Find where the given text appears and provide that cell's center as (x, y) coordinate. 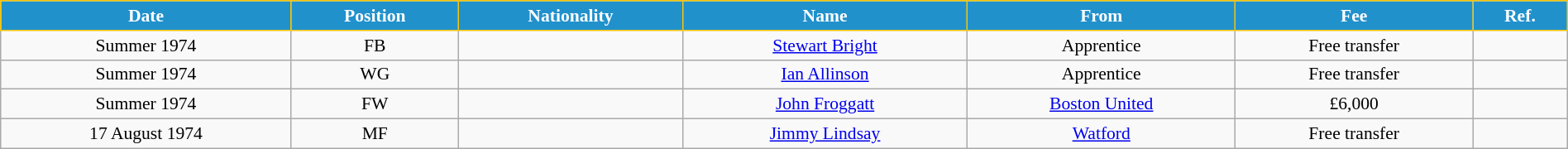
FW (375, 104)
Name (825, 16)
Date (146, 16)
FB (375, 46)
Fee (1355, 16)
17 August 1974 (146, 134)
MF (375, 134)
John Froggatt (825, 104)
Jimmy Lindsay (825, 134)
Ian Allinson (825, 74)
WG (375, 74)
Position (375, 16)
Boston United (1102, 104)
Stewart Bright (825, 46)
Watford (1102, 134)
Nationality (571, 16)
From (1102, 16)
£6,000 (1355, 104)
Ref. (1520, 16)
